Extract the (X, Y) coordinate from the center of the cell holding the provided text.  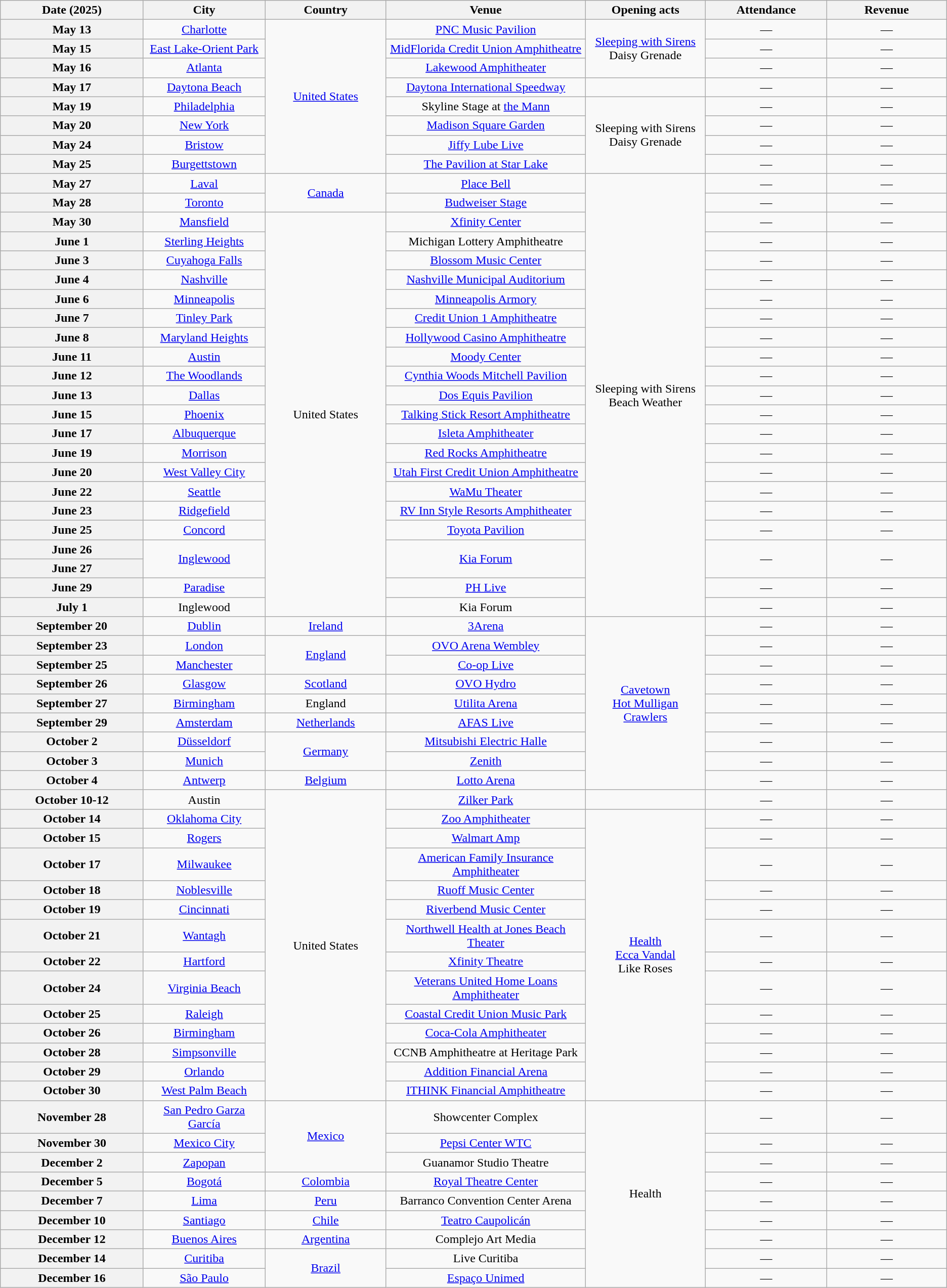
October 10-12 (72, 799)
December 10 (72, 1220)
November 28 (72, 1117)
Mitsubishi Electric Halle (486, 742)
Espaço Unimed (486, 1278)
Attendance (766, 10)
Raleigh (204, 1014)
Argentina (326, 1239)
Blossom Music Center (486, 261)
Phoenix (204, 414)
Cynthia Woods Mitchell Pavilion (486, 376)
Ridgefield (204, 510)
Paradise (204, 588)
London (204, 646)
Netherlands (326, 722)
Tinley Park (204, 318)
Hartford (204, 962)
The Pavilion at Star Lake (486, 164)
The Woodlands (204, 376)
Mexico (326, 1136)
Health (645, 1194)
Mansfield (204, 222)
Charlotte (204, 29)
WaMu Theater (486, 491)
3Arena (486, 626)
Venue (486, 10)
May 13 (72, 29)
June 22 (72, 491)
September 29 (72, 722)
Cincinnati (204, 910)
Veterans United Home Loans Amphitheater (486, 988)
Zapopan (204, 1162)
Manchester (204, 665)
Complejo Art Media (486, 1239)
December 2 (72, 1162)
Scotland (326, 684)
MidFlorida Credit Union Amphitheatre (486, 49)
June 4 (72, 280)
Albuquerque (204, 434)
Daytona International Speedway (486, 87)
September 20 (72, 626)
Colombia (326, 1181)
September 23 (72, 646)
June 19 (72, 453)
December 7 (72, 1200)
Amsterdam (204, 722)
Date (2025) (72, 10)
Germany (326, 751)
Orlando (204, 1071)
May 27 (72, 183)
Walmart Amp (486, 838)
CavetownHot MulliganCrawlers (645, 703)
June 3 (72, 261)
Dublin (204, 626)
Guanamor Studio Theatre (486, 1162)
Jiffy Lube Live (486, 145)
Toyota Pavilion (486, 530)
City (204, 10)
Northwell Health at Jones Beach Theater (486, 936)
Xfinity Theatre (486, 962)
Opening acts (645, 10)
Dallas (204, 395)
AFAS Live (486, 722)
Utilita Arena (486, 703)
Country (326, 10)
Showcenter Complex (486, 1117)
Bristow (204, 145)
Chile (326, 1220)
June 27 (72, 569)
June 29 (72, 588)
Coastal Credit Union Music Park (486, 1014)
Düsseldorf (204, 742)
Peru (326, 1200)
October 21 (72, 936)
Milwaukee (204, 864)
Burgettstown (204, 164)
December 12 (72, 1239)
May 24 (72, 145)
June 1 (72, 241)
Red Rocks Amphitheatre (486, 453)
October 28 (72, 1052)
Revenue (886, 10)
HealthEcca VandalLike Roses (645, 955)
São Paulo (204, 1278)
Skyline Stage at the Mann (486, 106)
East Lake-Orient Park (204, 49)
May 15 (72, 49)
October 24 (72, 988)
June 7 (72, 318)
November 30 (72, 1143)
December 14 (72, 1259)
October 17 (72, 864)
September 25 (72, 665)
Sterling Heights (204, 241)
December 16 (72, 1278)
Madison Square Garden (486, 125)
Teatro Caupolicán (486, 1220)
June 11 (72, 357)
Budweiser Stage (486, 202)
PH Live (486, 588)
June 26 (72, 549)
Ruoff Music Center (486, 890)
September 27 (72, 703)
October 18 (72, 890)
Pepsi Center WTC (486, 1143)
May 17 (72, 87)
June 25 (72, 530)
American Family Insurance Amphitheater (486, 864)
June 15 (72, 414)
Curitiba (204, 1259)
Wantagh (204, 936)
June 12 (72, 376)
Munich (204, 761)
OVO Arena Wembley (486, 646)
Lima (204, 1200)
July 1 (72, 607)
Oklahoma City (204, 819)
June 13 (72, 395)
June 17 (72, 434)
Xfinity Center (486, 222)
October 3 (72, 761)
Addition Financial Arena (486, 1071)
Lakewood Amphitheater (486, 68)
June 20 (72, 472)
October 29 (72, 1071)
Minneapolis (204, 299)
Nashville Municipal Auditorium (486, 280)
Sleeping with SirensBeach Weather (645, 395)
Antwerp (204, 780)
June 23 (72, 510)
Utah First Credit Union Amphitheatre (486, 472)
ITHINK Financial Amphitheatre (486, 1091)
May 20 (72, 125)
Zoo Amphitheater (486, 819)
Concord (204, 530)
Simpsonville (204, 1052)
October 30 (72, 1091)
Credit Union 1 Amphitheatre (486, 318)
Place Bell (486, 183)
Hollywood Casino Amphitheatre (486, 337)
Cuyahoga Falls (204, 261)
Riverbend Music Center (486, 910)
Moody Center (486, 357)
October 15 (72, 838)
Isleta Amphitheater (486, 434)
PNC Music Pavilion (486, 29)
Co-op Live (486, 665)
May 25 (72, 164)
October 14 (72, 819)
Belgium (326, 780)
San Pedro Garza García (204, 1117)
Minneapolis Armory (486, 299)
September 26 (72, 684)
October 19 (72, 910)
OVO Hydro (486, 684)
Zenith (486, 761)
Rogers (204, 838)
Laval (204, 183)
West Palm Beach (204, 1091)
October 26 (72, 1033)
West Valley City (204, 472)
Santiago (204, 1220)
Atlanta (204, 68)
Philadelphia (204, 106)
CCNB Amphitheatre at Heritage Park (486, 1052)
Bogotá (204, 1181)
May 19 (72, 106)
Nashville (204, 280)
Barranco Convention Center Arena (486, 1200)
May 28 (72, 202)
Noblesville (204, 890)
Glasgow (204, 684)
Buenos Aires (204, 1239)
June 8 (72, 337)
Coca-Cola Amphitheater (486, 1033)
October 25 (72, 1014)
Daytona Beach (204, 87)
Virginia Beach (204, 988)
Brazil (326, 1268)
Dos Equis Pavilion (486, 395)
Canada (326, 193)
October 22 (72, 962)
May 30 (72, 222)
October 2 (72, 742)
Toronto (204, 202)
June 6 (72, 299)
Michigan Lottery Amphitheatre (486, 241)
Morrison (204, 453)
Maryland Heights (204, 337)
New York (204, 125)
Zilker Park (486, 799)
Lotto Arena (486, 780)
RV Inn Style Resorts Amphitheater (486, 510)
Mexico City (204, 1143)
Ireland (326, 626)
October 4 (72, 780)
December 5 (72, 1181)
Talking Stick Resort Amphitheatre (486, 414)
Live Curitiba (486, 1259)
May 16 (72, 68)
Seattle (204, 491)
Royal Theatre Center (486, 1181)
